Determine the (X, Y) coordinate at the center of the cell enclosing the given text.  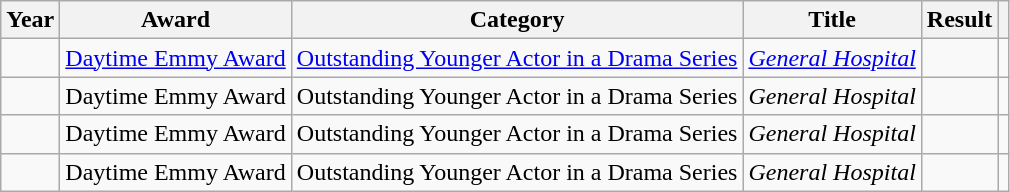
Result (959, 20)
Category (517, 20)
Award (176, 20)
Title (832, 20)
Year (30, 20)
